From the cell containing the given text, extract its center point as [x, y] coordinate. 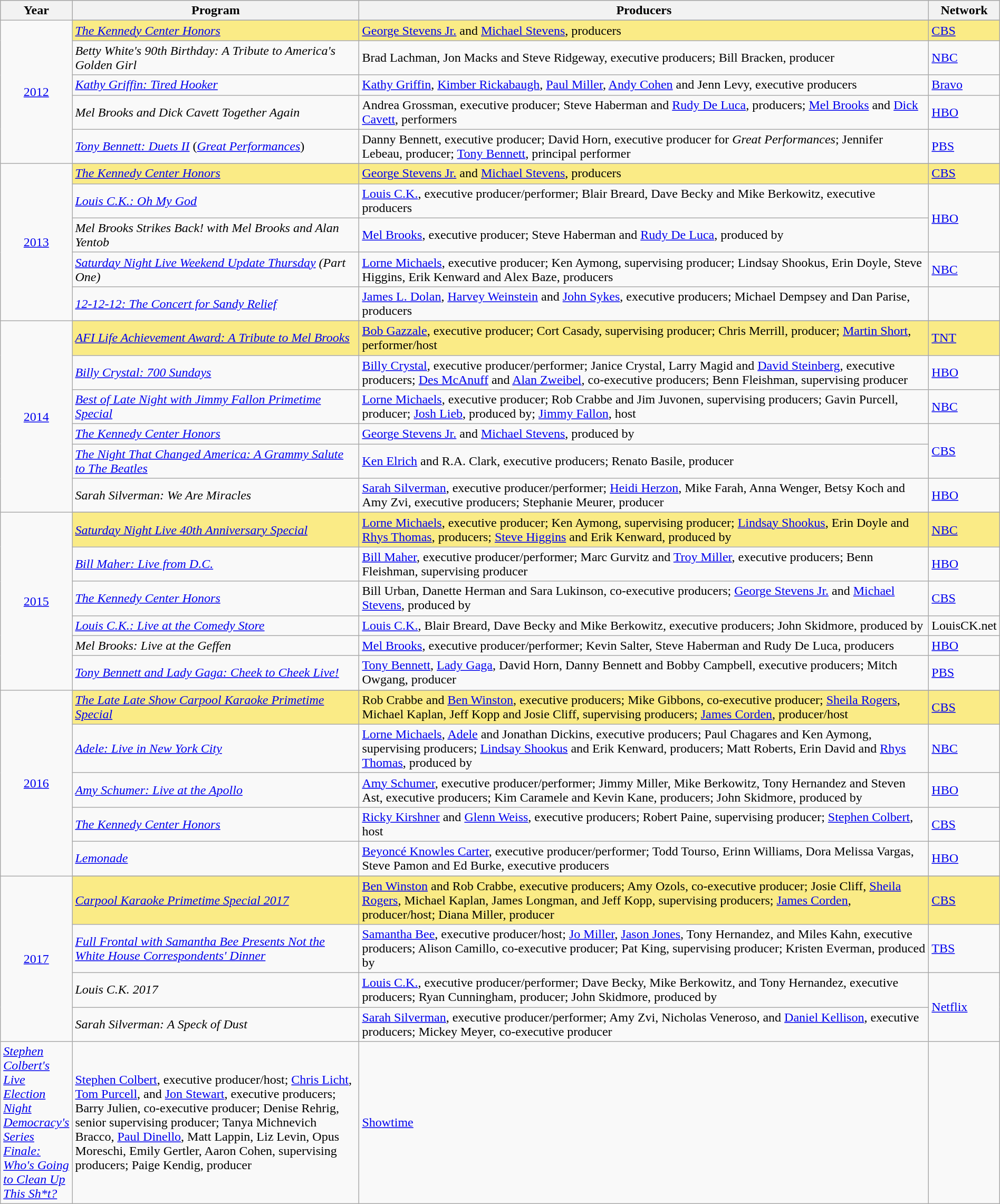
Showtime [644, 1123]
LouisCK.net [964, 625]
Billy Crystal: 700 Sundays [216, 372]
Mel Brooks, executive producer; Steve Haberman and Rudy De Luca, produced by [644, 235]
Kathy Griffin, Kimber Rickabaugh, Paul Miller, Andy Cohen and Jenn Levy, executive producers [644, 85]
Mel Brooks, executive producer/performer; Kevin Salter, Steve Haberman and Rudy De Luca, producers [644, 646]
Tony Bennett, Lady Gaga, David Horn, Danny Bennett and Bobby Campbell, executive producers; Mitch Owgang, producer [644, 673]
The Late Late Show Carpool Karaoke Primetime Special [216, 707]
Ricky Kirshner and Glenn Weiss, executive producers; Robert Paine, supervising producer; Stephen Colbert, host [644, 824]
Sarah Silverman: A Speck of Dust [216, 1024]
Sarah Silverman: We Are Miracles [216, 496]
Louis C.K.: Oh My God [216, 200]
2013 [36, 242]
Mel Brooks and Dick Cavett Together Again [216, 112]
Bill Maher: Live from D.C. [216, 564]
Bill Maher, executive producer/performer; Marc Gurvitz and Troy Miller, executive producers; Benn Fleishman, supervising producer [644, 564]
Bill Urban, Danette Herman and Sara Lukinson, co-executive producers; George Stevens Jr. and Michael Stevens, produced by [644, 598]
George Stevens Jr. and Michael Stevens, produced by [644, 434]
2012 [36, 92]
Louis C.K., executive producer/performer; Blair Breard, Dave Becky and Mike Berkowitz, executive producers [644, 200]
TNT [964, 338]
Louis C.K., Blair Breard, Dave Becky and Mike Berkowitz, executive producers; John Skidmore, produced by [644, 625]
Carpool Karaoke Primetime Special 2017 [216, 900]
The Night That Changed America: A Grammy Salute to The Beatles [216, 461]
Lemonade [216, 859]
Year [36, 11]
Adele: Live in New York City [216, 748]
Tony Bennett: Duets II (Great Performances) [216, 147]
Producers [644, 11]
Louis C.K.: Live at the Comedy Store [216, 625]
Netflix [964, 1007]
Amy Schumer: Live at the Apollo [216, 790]
Ken Elrich and R.A. Clark, executive producers; Renato Basile, producer [644, 461]
Andrea Grossman, executive producer; Steve Haberman and Rudy De Luca, producers; Mel Brooks and Dick Cavett, performers [644, 112]
Best of Late Night with Jimmy Fallon Primetime Special [216, 407]
Saturday Night Live 40th Anniversary Special [216, 529]
Stephen Colbert's Live Election Night Democracy's Series Finale: Who's Going to Clean Up This Sh*t? [36, 1123]
AFI Life Achievement Award: A Tribute to Mel Brooks [216, 338]
Network [964, 11]
Betty White's 90th Birthday: A Tribute to America's Golden Girl [216, 58]
2015 [36, 601]
Mel Brooks: Live at the Geffen [216, 646]
TBS [964, 949]
Full Frontal with Samantha Bee Presents Not the White House Correspondents' Dinner [216, 949]
12-12-12: The Concert for Sandy Relief [216, 304]
Mel Brooks Strikes Back! with Mel Brooks and Alan Yentob [216, 235]
James L. Dolan, Harvey Weinstein and John Sykes, executive producers; Michael Dempsey and Dan Parise, producers [644, 304]
Bob Gazzale, executive producer; Cort Casady, supervising producer; Chris Merrill, producer; Martin Short, performer/host [644, 338]
Brad Lachman, Jon Macks and Steve Ridgeway, executive producers; Bill Bracken, producer [644, 58]
2014 [36, 417]
2017 [36, 958]
Saturday Night Live Weekend Update Thursday (Part One) [216, 269]
Louis C.K. 2017 [216, 990]
Program [216, 11]
Tony Bennett and Lady Gaga: Cheek to Cheek Live! [216, 673]
Beyoncé Knowles Carter, executive producer/performer; Todd Tourso, Erinn Williams, Dora Melissa Vargas, Steve Pamon and Ed Burke, executive producers [644, 859]
2016 [36, 783]
Bravo [964, 85]
Kathy Griffin: Tired Hooker [216, 85]
